Determine the [X, Y] coordinate at the center of the cell enclosing the given text.  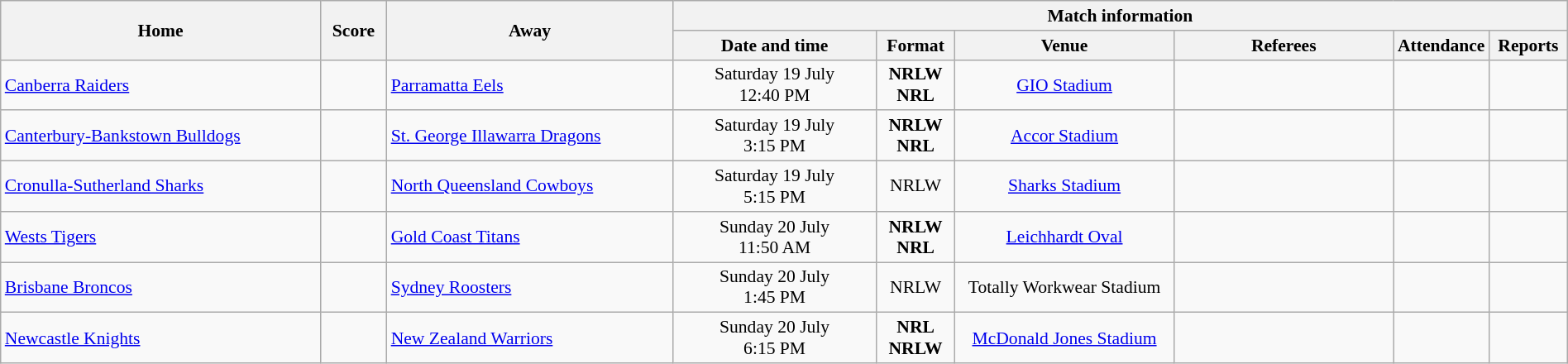
North Queensland Cowboys [530, 187]
Sydney Roosters [530, 288]
McDonald Jones Stadium [1064, 338]
Attendance [1441, 45]
Away [530, 30]
NRLNRLW [916, 338]
Brisbane Broncos [160, 288]
Saturday 19 July5:15 PM [774, 187]
Venue [1064, 45]
Sunday 20 July11:50 AM [774, 237]
Sharks Stadium [1064, 187]
Cronulla-Sutherland Sharks [160, 187]
Saturday 19 July3:15 PM [774, 136]
Home [160, 30]
Date and time [774, 45]
Sunday 20 July6:15 PM [774, 338]
Totally Workwear Stadium [1064, 288]
Accor Stadium [1064, 136]
Reports [1528, 45]
Match information [1120, 16]
Gold Coast Titans [530, 237]
Wests Tigers [160, 237]
Format [916, 45]
Leichhardt Oval [1064, 237]
Score [353, 30]
Canberra Raiders [160, 84]
Sunday 20 July1:45 PM [774, 288]
Newcastle Knights [160, 338]
GIO Stadium [1064, 84]
Referees [1284, 45]
Canterbury-Bankstown Bulldogs [160, 136]
Saturday 19 July12:40 PM [774, 84]
Parramatta Eels [530, 84]
New Zealand Warriors [530, 338]
St. George Illawarra Dragons [530, 136]
